Determine the [X, Y] coordinate at the center of the cell enclosing the given text.  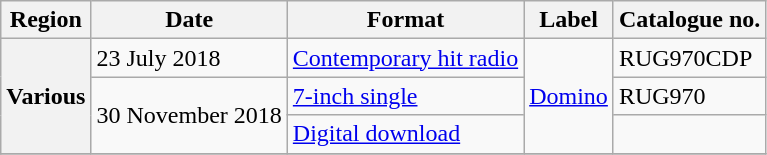
Label [569, 20]
Date [189, 20]
30 November 2018 [189, 115]
Digital download [405, 134]
7-inch single [405, 96]
Various [46, 96]
23 July 2018 [189, 58]
Contemporary hit radio [405, 58]
Catalogue no. [689, 20]
RUG970CDP [689, 58]
Domino [569, 96]
Region [46, 20]
Format [405, 20]
RUG970 [689, 96]
